Output the [X, Y] coordinate of the center of the cell containing the given text.  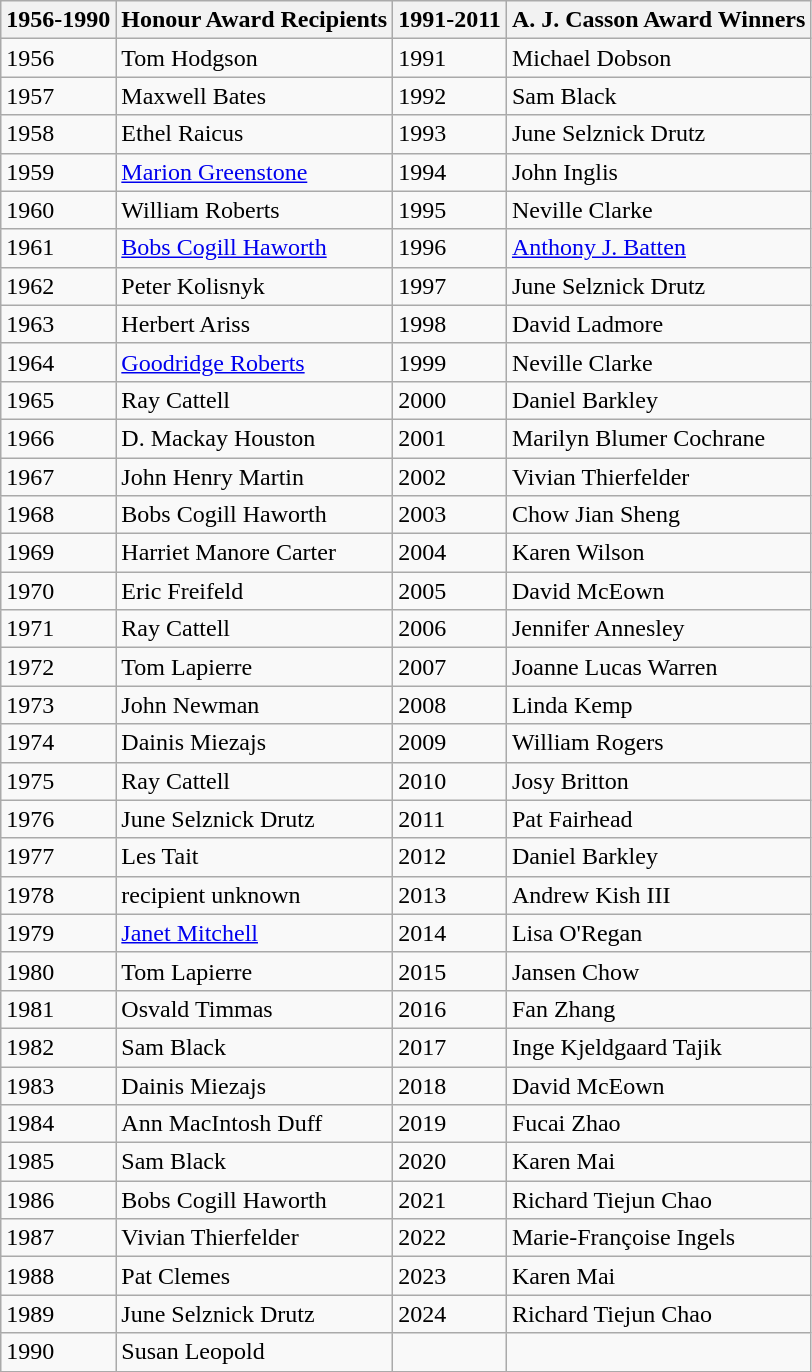
Michael Dobson [658, 58]
William Roberts [254, 210]
Joanne Lucas Warren [658, 667]
Les Tait [254, 857]
Peter Kolisnyk [254, 286]
recipient unknown [254, 895]
2020 [450, 1162]
Eric Freifeld [254, 591]
1997 [450, 286]
1969 [58, 553]
Jennifer Annesley [658, 629]
John Inglis [658, 172]
1962 [58, 286]
Linda Kemp [658, 705]
Pat Fairhead [658, 819]
1986 [58, 1200]
2004 [450, 553]
2016 [450, 1009]
1984 [58, 1124]
Marion Greenstone [254, 172]
1987 [58, 1238]
Fan Zhang [658, 1009]
1994 [450, 172]
Osvald Timmas [254, 1009]
2017 [450, 1047]
David Ladmore [658, 324]
Andrew Kish III [658, 895]
1976 [58, 819]
1957 [58, 96]
2005 [450, 591]
2019 [450, 1124]
2012 [450, 857]
Anthony J. Batten [658, 248]
2001 [450, 438]
2002 [450, 477]
1993 [450, 134]
Susan Leopold [254, 1352]
Marie-Françoise Ingels [658, 1238]
Herbert Ariss [254, 324]
D. Mackay Houston [254, 438]
2011 [450, 819]
1975 [58, 781]
1985 [58, 1162]
1973 [58, 705]
1980 [58, 971]
2021 [450, 1200]
Honour Award Recipients [254, 20]
2003 [450, 515]
Fucai Zhao [658, 1124]
1958 [58, 134]
2018 [450, 1085]
Inge Kjeldgaard Tajik [658, 1047]
1968 [58, 515]
John Henry Martin [254, 477]
1992 [450, 96]
A. J. Casson Award Winners [658, 20]
Karen Wilson [658, 553]
1960 [58, 210]
Goodridge Roberts [254, 362]
1963 [58, 324]
Janet Mitchell [254, 933]
1966 [58, 438]
2010 [450, 781]
Ann MacIntosh Duff [254, 1124]
1995 [450, 210]
1959 [58, 172]
1974 [58, 743]
1991 [450, 58]
1988 [58, 1276]
2009 [450, 743]
Harriet Manore Carter [254, 553]
William Rogers [658, 743]
Maxwell Bates [254, 96]
1964 [58, 362]
Jansen Chow [658, 971]
1971 [58, 629]
2006 [450, 629]
Marilyn Blumer Cochrane [658, 438]
1956 [58, 58]
1982 [58, 1047]
1977 [58, 857]
1972 [58, 667]
1991-2011 [450, 20]
1978 [58, 895]
2015 [450, 971]
John Newman [254, 705]
1999 [450, 362]
1961 [58, 248]
1970 [58, 591]
2022 [450, 1238]
1979 [58, 933]
1996 [450, 248]
1989 [58, 1314]
1990 [58, 1352]
1956-1990 [58, 20]
Ethel Raicus [254, 134]
2007 [450, 667]
Lisa O'Regan [658, 933]
Tom Hodgson [254, 58]
2014 [450, 933]
1983 [58, 1085]
1998 [450, 324]
2024 [450, 1314]
Chow Jian Sheng [658, 515]
Josy Britton [658, 781]
2013 [450, 895]
1981 [58, 1009]
1967 [58, 477]
2008 [450, 705]
Pat Clemes [254, 1276]
2000 [450, 400]
1965 [58, 400]
2023 [450, 1276]
